Pinpoint the cell where the given text exists, returning its (x, y) midpoint coordinate. 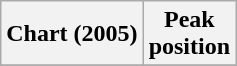
Peakposition (189, 34)
Chart (2005) (72, 34)
